Scan for the cell matching the given text and deliver its (X, Y) coordinate at center. 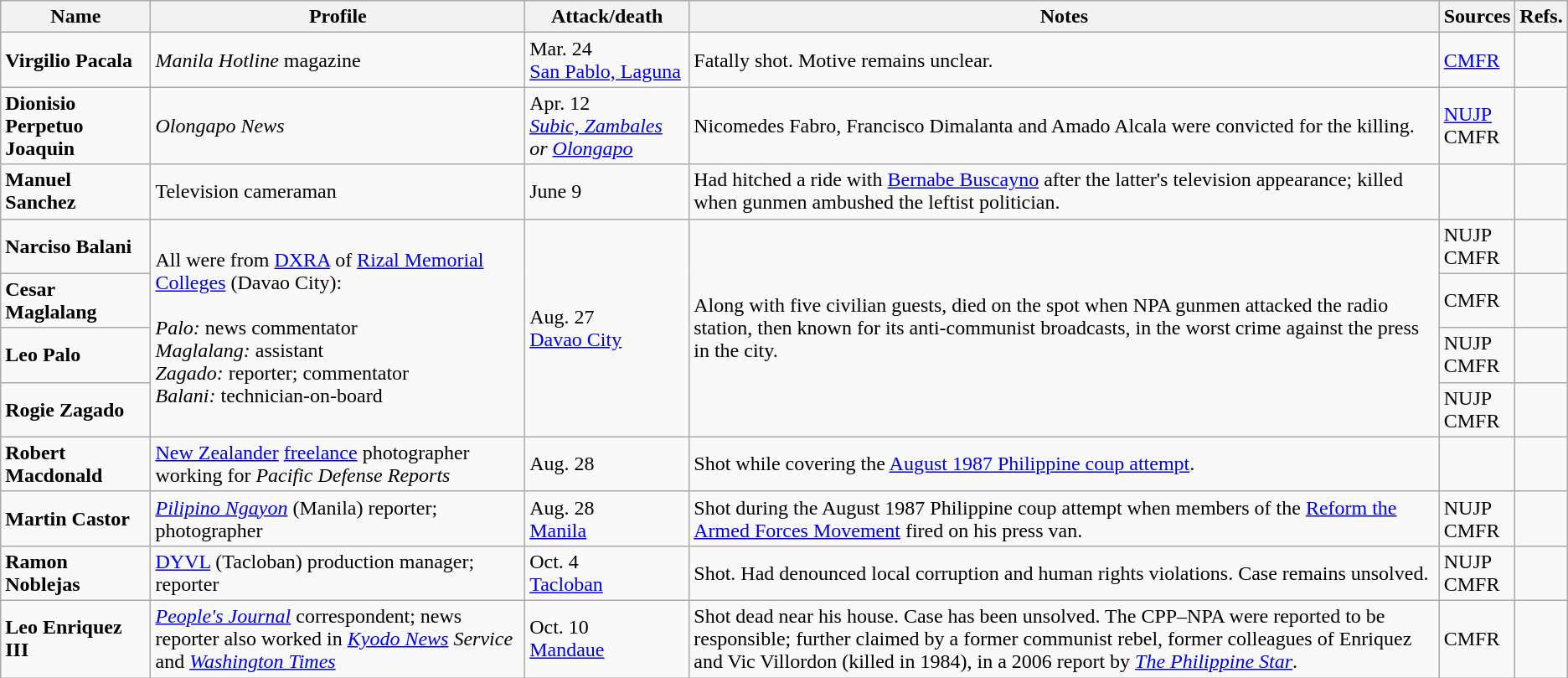
Oct. 10Mandaue (607, 639)
DYVL (Tacloban) production manager; reporter (338, 573)
Shot while covering the August 1987 Philippine coup attempt. (1064, 464)
Leo Enriquez III (75, 639)
Dionisio Perpetuo Joaquin (75, 126)
Narciso Balani (75, 246)
Manuel Sanchez (75, 191)
Apr. 12Subic, Zambales or Olongapo (607, 126)
Shot. Had denounced local corruption and human rights violations. Case remains unsolved. (1064, 573)
Ramon Noblejas (75, 573)
Aug. 28 (607, 464)
Shot during the August 1987 Philippine coup attempt when members of the Reform the Armed Forces Movement fired on his press van. (1064, 518)
Manila Hotline magazine (338, 60)
Fatally shot. Motive remains unclear. (1064, 60)
Had hitched a ride with Bernabe Buscayno after the latter's television appearance; killed when gunmen ambushed the leftist politician. (1064, 191)
Nicomedes Fabro, Francisco Dimalanta and Amado Alcala were convicted for the killing. (1064, 126)
Cesar Maglalang (75, 300)
Notes (1064, 17)
Robert Macdonald (75, 464)
New Zealander freelance photographer working for Pacific Defense Reports (338, 464)
Name (75, 17)
Virgilio Pacala (75, 60)
June 9 (607, 191)
Attack/death (607, 17)
Aug. 28Manila (607, 518)
Profile (338, 17)
Mar. 24San Pablo, Laguna (607, 60)
Refs. (1541, 17)
People's Journal correspondent; news reporter also worked in Kyodo News Service and Washington Times (338, 639)
Rogie Zagado (75, 409)
Leo Palo (75, 355)
Pilipino Ngayon (Manila) reporter; photographer (338, 518)
Oct. 4Tacloban (607, 573)
Olongapo News (338, 126)
Aug. 27Davao City (607, 328)
Martin Castor (75, 518)
Sources (1478, 17)
Television cameraman (338, 191)
